Search for the cell housing the specified text and yield its (X, Y) center coordinate. 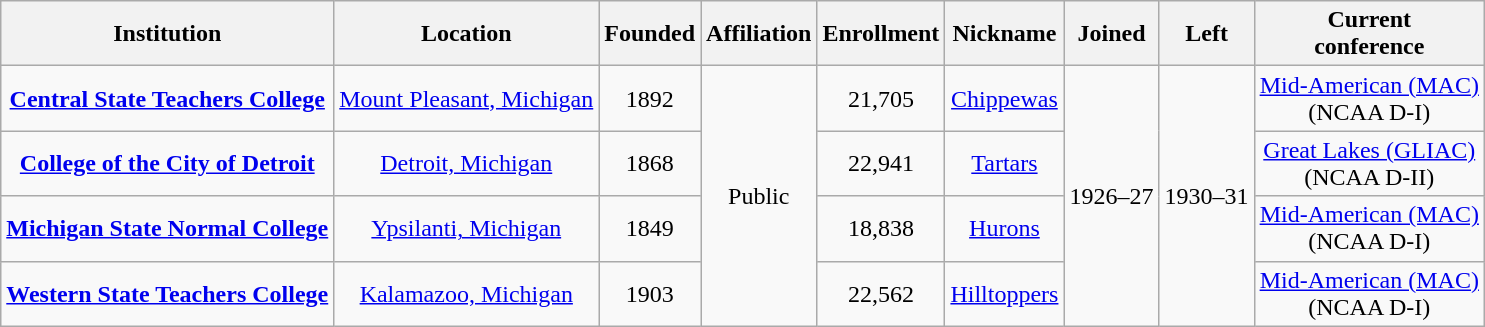
1930–31 (1206, 196)
Western State Teachers College (168, 294)
Detroit, Michigan (466, 164)
Enrollment (881, 34)
1892 (650, 98)
22,562 (881, 294)
1926–27 (1112, 196)
Tartars (1004, 164)
Left (1206, 34)
Ypsilanti, Michigan (466, 228)
Founded (650, 34)
Affiliation (759, 34)
1849 (650, 228)
21,705 (881, 98)
Hurons (1004, 228)
1868 (650, 164)
Institution (168, 34)
Kalamazoo, Michigan (466, 294)
Mount Pleasant, Michigan (466, 98)
Public (759, 196)
Location (466, 34)
1903 (650, 294)
22,941 (881, 164)
Nickname (1004, 34)
Michigan State Normal College (168, 228)
Joined (1112, 34)
Currentconference (1369, 34)
Chippewas (1004, 98)
18,838 (881, 228)
Hilltoppers (1004, 294)
Great Lakes (GLIAC)(NCAA D-II) (1369, 164)
Central State Teachers College (168, 98)
College of the City of Detroit (168, 164)
